Output the [X, Y] coordinate of the center of the cell containing the given text.  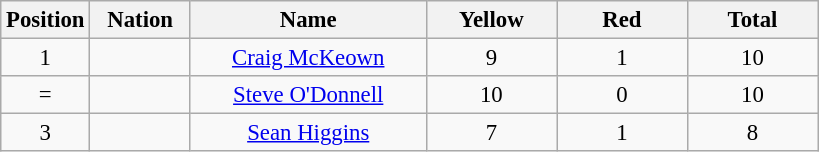
Steve O'Donnell [308, 95]
Total [752, 20]
9 [492, 58]
Name [308, 20]
0 [622, 95]
Nation [140, 20]
Position [46, 20]
3 [46, 133]
Sean Higgins [308, 133]
Craig McKeown [308, 58]
Red [622, 20]
= [46, 95]
7 [492, 133]
Yellow [492, 20]
8 [752, 133]
